For the text-containing cell, return its midpoint in [X, Y] coordinate format. 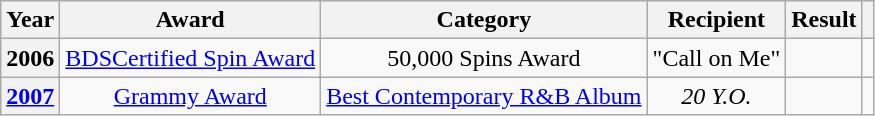
Best Contemporary R&B Album [484, 96]
Category [484, 20]
Result [824, 20]
"Call on Me" [716, 58]
2007 [30, 96]
Grammy Award [190, 96]
20 Y.O. [716, 96]
Recipient [716, 20]
Year [30, 20]
2006 [30, 58]
50,000 Spins Award [484, 58]
Award [190, 20]
BDSCertified Spin Award [190, 58]
